Return (x, y) of the center of cell containing provided text 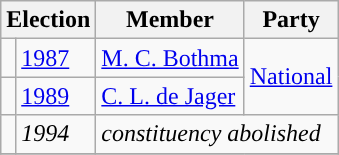
1987 (56, 58)
constituency abolished (217, 134)
Election (48, 20)
Member (170, 20)
1989 (56, 96)
1994 (56, 134)
National (291, 77)
Party (291, 20)
M. C. Bothma (170, 58)
C. L. de Jager (170, 96)
